Detect which cell encompasses the target text, then output its [x, y] center coordinate. 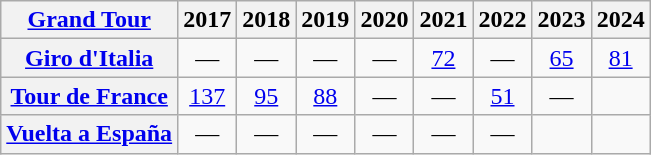
2018 [266, 20]
Vuelta a España [90, 134]
Grand Tour [90, 20]
72 [444, 58]
81 [620, 58]
Tour de France [90, 96]
2017 [208, 20]
51 [502, 96]
65 [562, 58]
95 [266, 96]
2021 [444, 20]
88 [326, 96]
137 [208, 96]
2022 [502, 20]
2019 [326, 20]
2024 [620, 20]
Giro d'Italia [90, 58]
2020 [384, 20]
2023 [562, 20]
